From the cell containing the given text, extract its center point as (X, Y) coordinate. 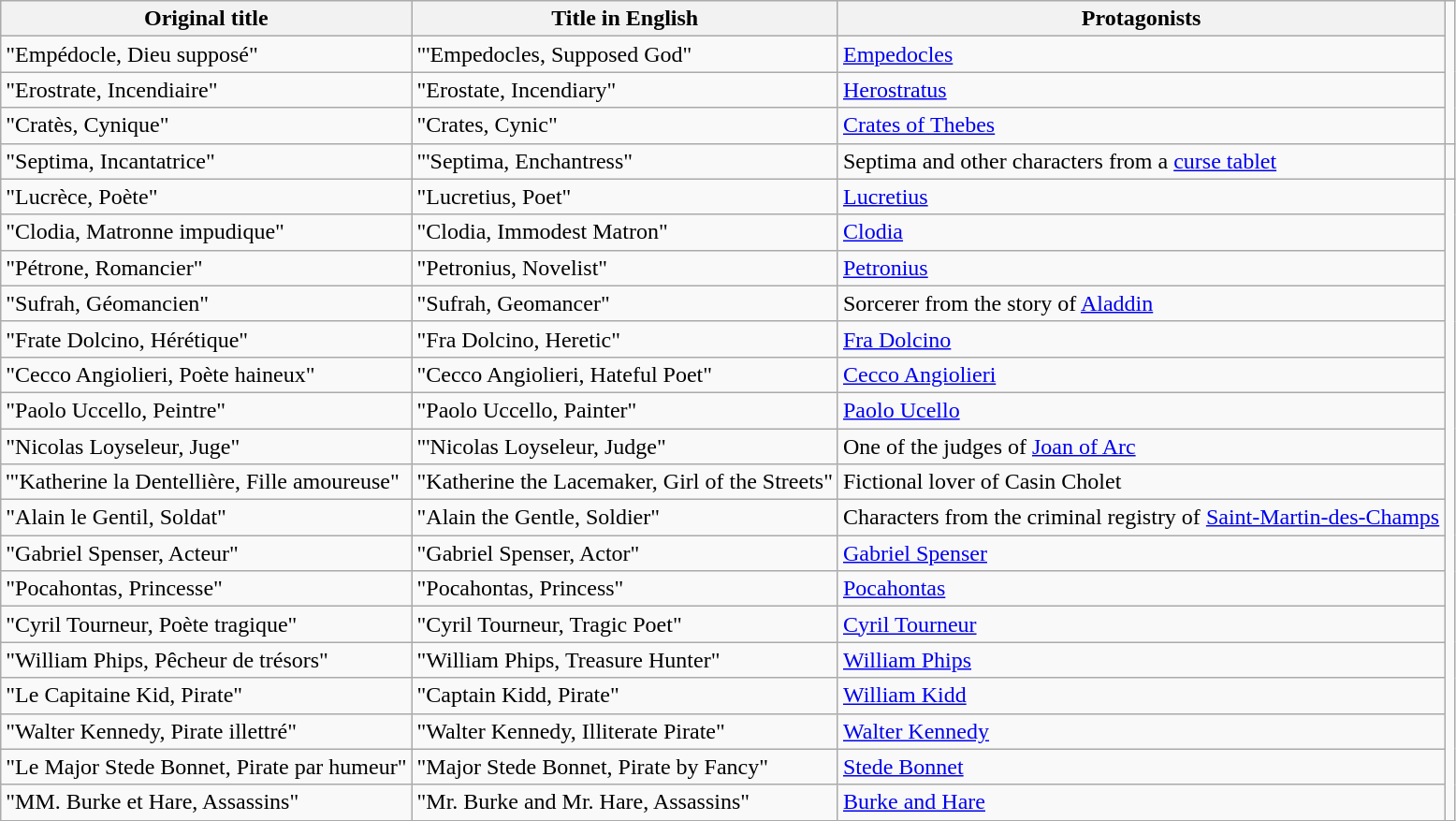
"Lucrèce, Poète" (206, 197)
"'Nicolas Loyseleur, Judge" (625, 447)
"Pétrone, Romancier" (206, 268)
"Fra Dolcino, Heretic" (625, 339)
"Alain the Gentle, Soldier" (625, 518)
"Clodia, Matronne impudique" (206, 232)
"Empédocle, Dieu supposé" (206, 54)
Stede Bonnet (1141, 767)
"Mr. Burke and Mr. Hare, Assassins" (625, 802)
"Cratès, Cynique" (206, 125)
Title in English (625, 19)
Gabriel Spenser (1141, 553)
"Gabriel Spenser, Actor" (625, 553)
Protagonists (1141, 19)
Fictional lover of Casin Cholet (1141, 482)
Walter Kennedy (1141, 731)
Lucretius (1141, 197)
"Katherine the Lacemaker, Girl of the Streets" (625, 482)
Original title (206, 19)
'"Katherine la Dentellière, Fille amoureuse" (206, 482)
"William Phips, Treasure Hunter" (625, 660)
"Nicolas Loyseleur, Juge" (206, 447)
"Paolo Uccello, Peintre" (206, 410)
Petronius (1141, 268)
Pocahontas (1141, 589)
"Crates, Cynic" (625, 125)
"Alain le Gentil, Soldat" (206, 518)
Crates of Thebes (1141, 125)
"Petronius, Novelist" (625, 268)
"Sufrah, Geomancer" (625, 303)
"Walter Kennedy, Illiterate Pirate" (625, 731)
Cecco Angiolieri (1141, 374)
Fra Dolcino (1141, 339)
Septima and other characters from a curse tablet (1141, 161)
"Cyril Tourneur, Tragic Poet" (625, 624)
"MM. Burke et Hare, Assassins" (206, 802)
"Pocahontas, Princess" (625, 589)
One of the judges of Joan of Arc (1141, 447)
William Phips (1141, 660)
"Cecco Angiolieri, Hateful Poet" (625, 374)
Clodia (1141, 232)
"William Phips, Pêcheur de trésors" (206, 660)
Herostratus (1141, 90)
Empedocles (1141, 54)
Burke and Hare (1141, 802)
Characters from the criminal registry of Saint-Martin-des-Champs (1141, 518)
"Clodia, Immodest Matron" (625, 232)
"Cecco Angiolieri, Poète haineux" (206, 374)
William Kidd (1141, 696)
"Sufrah, Géomancien" (206, 303)
"Le Capitaine Kid, Pirate" (206, 696)
"'Empedocles, Supposed God" (625, 54)
"Major Stede Bonnet, Pirate by Fancy" (625, 767)
"Gabriel Spenser, Acteur" (206, 553)
"Lucretius, Poet" (625, 197)
"Pocahontas, Princesse" (206, 589)
"Le Major Stede Bonnet, Pirate par humeur" (206, 767)
Sorcerer from the story of Aladdin (1141, 303)
Cyril Tourneur (1141, 624)
"Septima, Incantatrice" (206, 161)
"Erostate, Incendiary" (625, 90)
"Captain Kidd, Pirate" (625, 696)
"Paolo Uccello, Painter" (625, 410)
"Cyril Tourneur, Poète tragique" (206, 624)
"Erostrate, Incendiaire" (206, 90)
"Frate Dolcino, Hérétique" (206, 339)
"'Septima, Enchantress" (625, 161)
Paolo Ucello (1141, 410)
"Walter Kennedy, Pirate illettré" (206, 731)
